Provide the (x, y) coordinate of the cell's center where the given text is located.  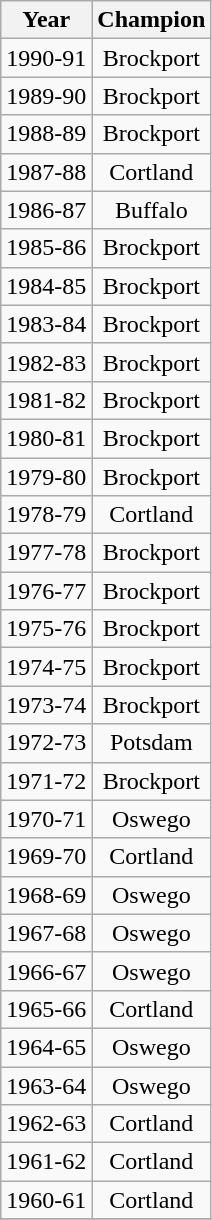
1975-76 (46, 629)
1987-88 (46, 172)
1969-70 (46, 857)
1972-73 (46, 743)
1965-66 (46, 1009)
Potsdam (152, 743)
1984-85 (46, 286)
1961-62 (46, 1162)
1977-78 (46, 553)
1989-90 (46, 96)
1981-82 (46, 400)
1962-63 (46, 1124)
1967-68 (46, 933)
Buffalo (152, 210)
1964-65 (46, 1047)
1974-75 (46, 667)
1970-71 (46, 819)
1982-83 (46, 362)
1983-84 (46, 324)
1971-72 (46, 781)
1985-86 (46, 248)
1980-81 (46, 438)
1976-77 (46, 591)
1986-87 (46, 210)
1990-91 (46, 58)
1963-64 (46, 1085)
1973-74 (46, 705)
1988-89 (46, 134)
1966-67 (46, 971)
1978-79 (46, 515)
1979-80 (46, 477)
Champion (152, 20)
Year (46, 20)
1960-61 (46, 1200)
1968-69 (46, 895)
